Pinpoint the cell where the given text exists, returning its (X, Y) midpoint coordinate. 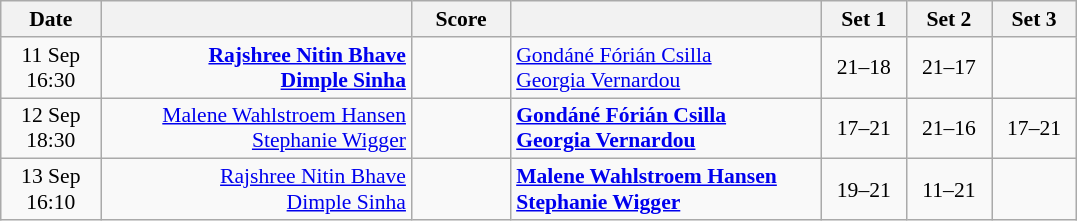
13 Sep16:10 (51, 190)
21–18 (864, 68)
Score (461, 19)
Set 2 (948, 19)
21–16 (948, 128)
Set 3 (1034, 19)
11–21 (948, 190)
19–21 (864, 190)
12 Sep18:30 (51, 128)
Date (51, 19)
11 Sep16:30 (51, 68)
Set 1 (864, 19)
21–17 (948, 68)
